Identify which cell holds the provided text, then report its [x, y] central coordinate. 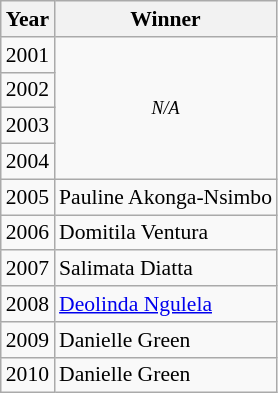
2002 [28, 90]
2006 [28, 233]
2001 [28, 55]
2009 [28, 340]
Salimata Diatta [166, 269]
Deolinda Ngulela [166, 304]
2007 [28, 269]
2003 [28, 126]
Pauline Akonga-Nsimbo [166, 197]
Winner [166, 19]
2005 [28, 197]
Year [28, 19]
2004 [28, 162]
2008 [28, 304]
N/A [166, 108]
2010 [28, 375]
Domitila Ventura [166, 233]
